Return [x, y] of the center of cell containing provided text 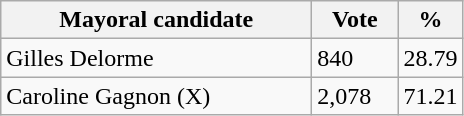
Caroline Gagnon (X) [156, 96]
Gilles Delorme [156, 58]
2,078 [355, 96]
Vote [355, 20]
% [430, 20]
28.79 [430, 58]
71.21 [430, 96]
840 [355, 58]
Mayoral candidate [156, 20]
